Return (x, y) of the center of cell containing provided text 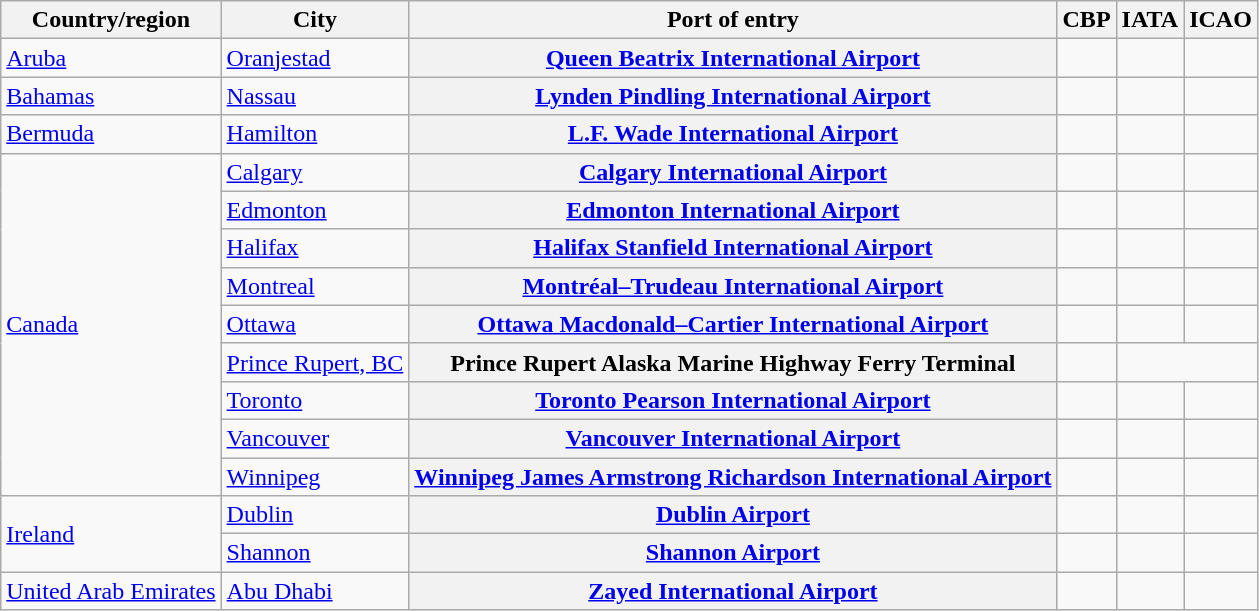
Shannon Airport (733, 553)
Montreal (315, 286)
Calgary International Airport (733, 172)
ICAO (1221, 20)
Aruba (111, 58)
Oranjestad (315, 58)
Port of entry (733, 20)
Toronto (315, 400)
Dublin (315, 515)
L.F. Wade International Airport (733, 134)
Halifax Stanfield International Airport (733, 248)
Zayed International Airport (733, 591)
Nassau (315, 96)
Winnipeg (315, 477)
Halifax (315, 248)
Vancouver (315, 438)
Toronto Pearson International Airport (733, 400)
Edmonton (315, 210)
Canada (111, 324)
Ireland (111, 534)
Winnipeg James Armstrong Richardson International Airport (733, 477)
Abu Dhabi (315, 591)
Vancouver International Airport (733, 438)
Bahamas (111, 96)
Prince Rupert Alaska Marine Highway Ferry Terminal (733, 362)
Edmonton International Airport (733, 210)
Calgary (315, 172)
Shannon (315, 553)
Montréal–Trudeau International Airport (733, 286)
Ottawa (315, 324)
Prince Rupert, BC (315, 362)
Lynden Pindling International Airport (733, 96)
Dublin Airport (733, 515)
Ottawa Macdonald–Cartier International Airport (733, 324)
Bermuda (111, 134)
United Arab Emirates (111, 591)
CBP (1086, 20)
IATA (1150, 20)
City (315, 20)
Queen Beatrix International Airport (733, 58)
Hamilton (315, 134)
Country/region (111, 20)
